Pinpoint the cell where the given text exists, returning its [X, Y] midpoint coordinate. 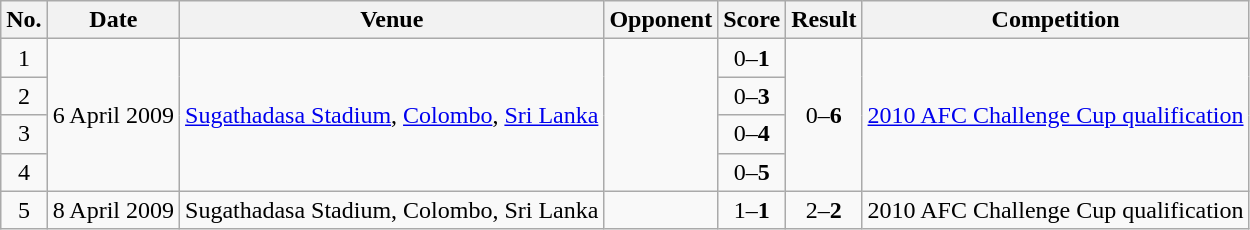
0–6 [824, 115]
8 April 2009 [113, 210]
Score [752, 20]
Venue [392, 20]
6 April 2009 [113, 115]
4 [24, 172]
Date [113, 20]
No. [24, 20]
0–4 [752, 134]
Opponent [661, 20]
0–3 [752, 96]
2–2 [824, 210]
0–5 [752, 172]
0–1 [752, 58]
5 [24, 210]
2 [24, 96]
3 [24, 134]
Result [824, 20]
1–1 [752, 210]
Competition [1056, 20]
1 [24, 58]
